Find where the given text appears and provide that cell's center as [x, y] coordinate. 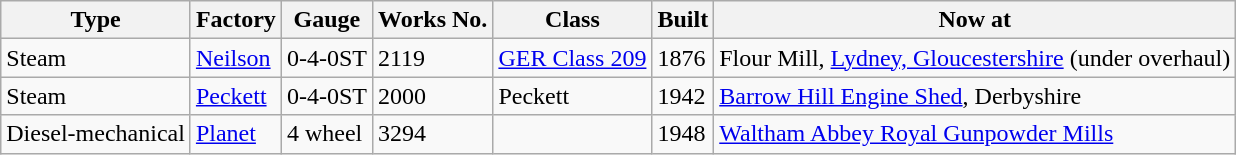
Factory [236, 20]
3294 [432, 134]
Flour Mill, Lydney, Gloucestershire (under overhaul) [975, 58]
Now at [975, 20]
1876 [683, 58]
Class [572, 20]
1948 [683, 134]
Works No. [432, 20]
Gauge [326, 20]
Type [96, 20]
Neilson [236, 58]
1942 [683, 96]
Built [683, 20]
2000 [432, 96]
4 wheel [326, 134]
Diesel-mechanical [96, 134]
2119 [432, 58]
Waltham Abbey Royal Gunpowder Mills [975, 134]
Barrow Hill Engine Shed, Derbyshire [975, 96]
GER Class 209 [572, 58]
Planet [236, 134]
